Locate the cell with the specified text and output its (x, y) center coordinate. 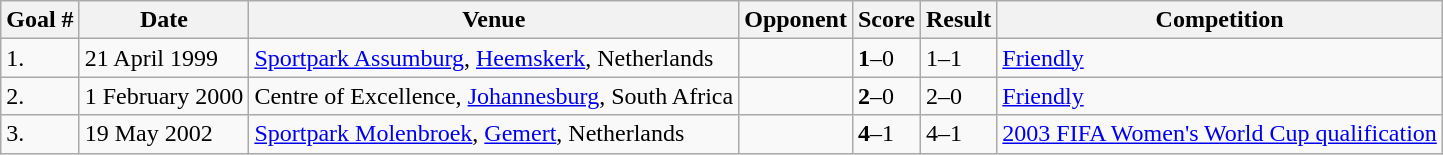
Competition (1220, 20)
1–1 (958, 58)
Venue (494, 20)
Sportpark Assumburg, Heemskerk, Netherlands (494, 58)
1 February 2000 (164, 96)
Centre of Excellence, Johannesburg, South Africa (494, 96)
Result (958, 20)
2003 FIFA Women's World Cup qualification (1220, 134)
Sportpark Molenbroek, Gemert, Netherlands (494, 134)
21 April 1999 (164, 58)
Goal # (40, 20)
19 May 2002 (164, 134)
Score (886, 20)
2. (40, 96)
3. (40, 134)
1. (40, 58)
Opponent (796, 20)
1–0 (886, 58)
Date (164, 20)
